Detect which cell encompasses the target text, then output its [X, Y] center coordinate. 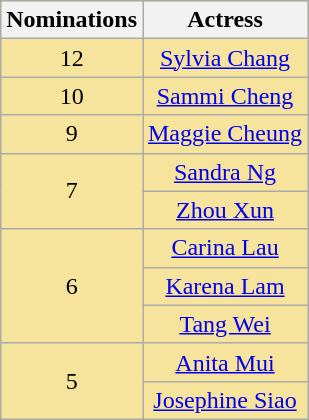
Josephine Siao [224, 400]
Actress [224, 20]
Nominations [72, 20]
Maggie Cheung [224, 134]
Anita Mui [224, 362]
7 [72, 191]
5 [72, 381]
Sandra Ng [224, 172]
Carina Lau [224, 248]
10 [72, 96]
Karena Lam [224, 286]
Zhou Xun [224, 210]
12 [72, 58]
Sammi Cheng [224, 96]
6 [72, 286]
Tang Wei [224, 324]
Sylvia Chang [224, 58]
9 [72, 134]
